Search for the cell housing the specified text and yield its [x, y] center coordinate. 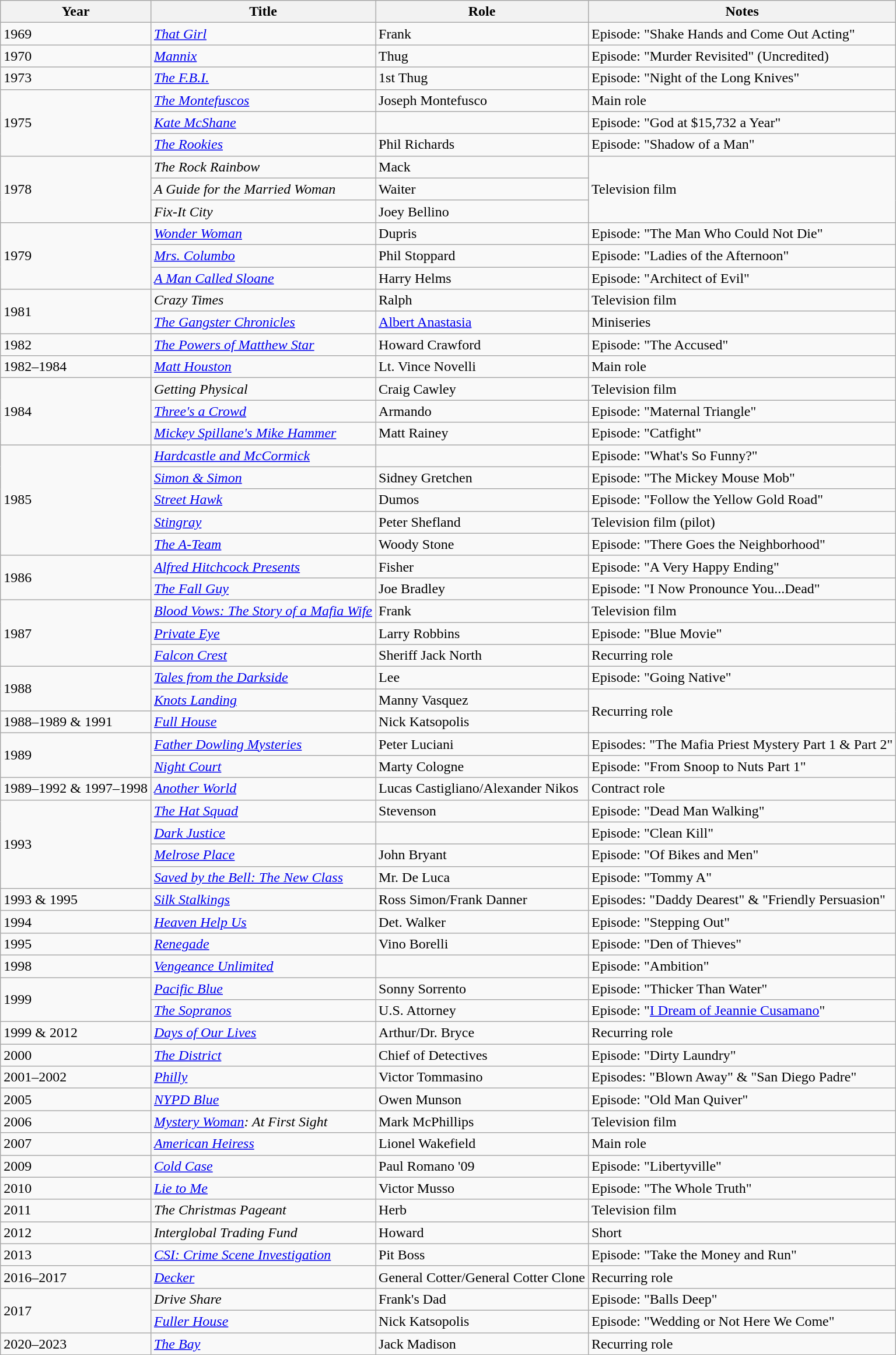
Episode: "Den of Thieves" [742, 944]
Chief of Detectives [482, 1055]
1993 [76, 844]
2000 [76, 1055]
1st Thug [482, 78]
Episode: "Follow the Yellow Gold Road" [742, 500]
Episode: "Maternal Triangle" [742, 411]
Episode: "Old Man Quiver" [742, 1100]
1999 [76, 1000]
Episodes: "The Mafia Priest Mystery Part 1 & Part 2" [742, 744]
Falcon Crest [262, 656]
The Montefuscos [262, 100]
2012 [76, 1233]
That Girl [262, 34]
Matt Rainey [482, 433]
Joe Bradley [482, 589]
Stingray [262, 522]
1989 [76, 755]
1988 [76, 689]
Sidney Gretchen [482, 478]
Pacific Blue [262, 989]
Tales from the Darkside [262, 678]
Decker [262, 1277]
Dupris [482, 233]
2001–2002 [76, 1077]
Episode: "Going Native" [742, 678]
Mannix [262, 56]
Sonny Sorrento [482, 989]
Private Eye [262, 633]
Another World [262, 789]
1985 [76, 500]
A Man Called Sloane [262, 278]
Mark McPhillips [482, 1122]
Episode: "Tommy A" [742, 877]
Paul Romano '09 [482, 1166]
Contract role [742, 789]
Arthur/Dr. Bryce [482, 1033]
2006 [76, 1122]
Sheriff Jack North [482, 656]
Getting Physical [262, 389]
Episode: "Dead Man Walking" [742, 811]
Fuller House [262, 1321]
Episodes: "Blown Away" & "San Diego Padre" [742, 1077]
Episode: "From Snoop to Nuts Part 1" [742, 766]
Peter Luciani [482, 744]
Fix-It City [262, 211]
Episode: "Murder Revisited" (Uncredited) [742, 56]
Pit Boss [482, 1255]
General Cotter/General Cotter Clone [482, 1277]
Philly [262, 1077]
Episode: "The Mickey Mouse Mob" [742, 478]
Episode: "Of Bikes and Men" [742, 855]
Episode: "Clean Kill" [742, 833]
The Bay [262, 1343]
Episode: "Night of the Long Knives" [742, 78]
Frank's Dad [482, 1299]
1973 [76, 78]
Victor Tommasino [482, 1077]
1999 & 2012 [76, 1033]
Howard Crawford [482, 345]
The Sopranos [262, 1011]
1979 [76, 255]
CSI: Crime Scene Investigation [262, 1255]
Armando [482, 411]
Det. Walker [482, 922]
Saved by the Bell: The New Class [262, 877]
Episode: "Stepping Out" [742, 922]
The A-Team [262, 544]
Dumos [482, 500]
Crazy Times [262, 300]
The Gangster Chronicles [262, 323]
American Heiress [262, 1144]
Howard [482, 1233]
The District [262, 1055]
A Guide for the Married Woman [262, 189]
Mrs. Columbo [262, 255]
1993 & 1995 [76, 899]
Ross Simon/Frank Danner [482, 899]
Woody Stone [482, 544]
2016–2017 [76, 1277]
Episode: "The Man Who Could Not Die" [742, 233]
Alfred Hitchcock Presents [262, 566]
The Rock Rainbow [262, 167]
Episode: "Ambition" [742, 966]
Thug [482, 56]
Harry Helms [482, 278]
Kate McShane [262, 122]
Victor Musso [482, 1188]
Title [262, 12]
Mickey Spillane's Mike Hammer [262, 433]
Waiter [482, 189]
Owen Munson [482, 1100]
Episode: "Thicker Than Water" [742, 989]
1987 [76, 633]
Episode: "Ladies of the Afternoon" [742, 255]
Episode: "I Now Pronounce You...Dead" [742, 589]
Cold Case [262, 1166]
1969 [76, 34]
Herb [482, 1210]
Mystery Woman: At First Sight [262, 1122]
Short [742, 1233]
Heaven Help Us [262, 922]
Episode: "I Dream of Jeannie Cusamano" [742, 1011]
Television film (pilot) [742, 522]
Interglobal Trading Fund [262, 1233]
2007 [76, 1144]
1978 [76, 189]
Night Court [262, 766]
Mack [482, 167]
Notes [742, 12]
Joseph Montefusco [482, 100]
The F.B.I. [262, 78]
1975 [76, 122]
Episodes: "Daddy Dearest" & "Friendly Persuasion" [742, 899]
1989–1992 & 1997–1998 [76, 789]
Episode: "Wedding or Not Here We Come" [742, 1321]
Albert Anastasia [482, 323]
Phil Stoppard [482, 255]
2005 [76, 1100]
Episode: "The Whole Truth" [742, 1188]
1995 [76, 944]
Episode: "Shadow of a Man" [742, 145]
Lt. Vince Novelli [482, 367]
Wonder Woman [262, 233]
Episode: "Shake Hands and Come Out Acting" [742, 34]
Lucas Castigliano/Alexander Nikos [482, 789]
Ralph [482, 300]
Days of Our Lives [262, 1033]
2013 [76, 1255]
Simon & Simon [262, 478]
Father Dowling Mysteries [262, 744]
Mr. De Luca [482, 877]
Episode: "God at $15,732 a Year" [742, 122]
Jack Madison [482, 1343]
The Christmas Pageant [262, 1210]
Episode: "Catfight" [742, 433]
1998 [76, 966]
Manny Vasquez [482, 700]
1982 [76, 345]
Lee [482, 678]
Fisher [482, 566]
Episode: "What's So Funny?" [742, 456]
Episode: "Blue Movie" [742, 633]
Craig Cawley [482, 389]
2010 [76, 1188]
Episode: "Balls Deep" [742, 1299]
Peter Shefland [482, 522]
Dark Justice [262, 833]
Episode: "Libertyville" [742, 1166]
Three's a Crowd [262, 411]
2020–2023 [76, 1343]
Larry Robbins [482, 633]
The Powers of Matthew Star [262, 345]
Street Hawk [262, 500]
Phil Richards [482, 145]
Vengeance Unlimited [262, 966]
Year [76, 12]
1994 [76, 922]
Melrose Place [262, 855]
NYPD Blue [262, 1100]
John Bryant [482, 855]
Drive Share [262, 1299]
Silk Stalkings [262, 899]
Episode: "The Accused" [742, 345]
Episode: "Take the Money and Run" [742, 1255]
Full House [262, 722]
Episode: "There Goes the Neighborhood" [742, 544]
Miniseries [742, 323]
Matt Houston [262, 367]
U.S. Attorney [482, 1011]
1986 [76, 577]
Episode: "A Very Happy Ending" [742, 566]
2017 [76, 1310]
Lie to Me [262, 1188]
Episode: "Dirty Laundry" [742, 1055]
Hardcastle and McCormick [262, 456]
Stevenson [482, 811]
The Rookies [262, 145]
Episode: "Architect of Evil" [742, 278]
1970 [76, 56]
Knots Landing [262, 700]
2009 [76, 1166]
The Hat Squad [262, 811]
1982–1984 [76, 367]
The Fall Guy [262, 589]
Joey Bellino [482, 211]
Role [482, 12]
2011 [76, 1210]
Vino Borelli [482, 944]
1984 [76, 411]
1981 [76, 311]
Marty Cologne [482, 766]
Blood Vows: The Story of a Mafia Wife [262, 611]
Lionel Wakefield [482, 1144]
Renegade [262, 944]
1988–1989 & 1991 [76, 722]
